Capture the cell that displays the provided text and extract its (X, Y) central coordinate. 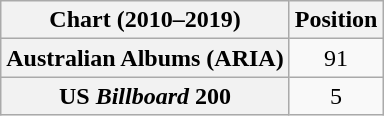
91 (336, 58)
Position (336, 20)
Australian Albums (ARIA) (145, 58)
5 (336, 96)
Chart (2010–2019) (145, 20)
US Billboard 200 (145, 96)
